Capture the cell that displays the provided text and extract its [X, Y] central coordinate. 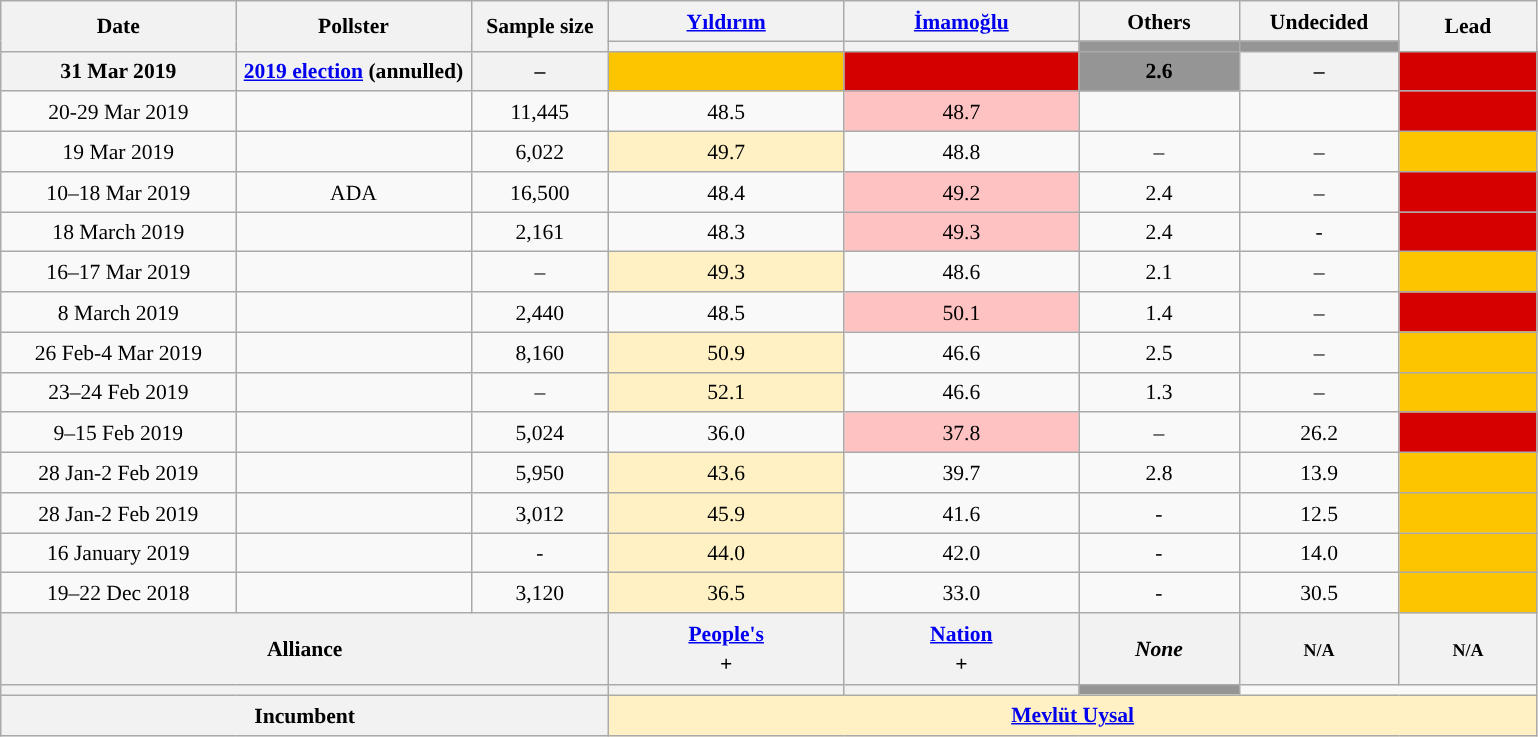
Date [118, 26]
18 March 2019 [118, 232]
People's + [726, 649]
1.3 [1159, 392]
39.7 [962, 473]
19 Mar 2019 [118, 152]
13.9 [1319, 473]
Yıldırım [726, 21]
44.0 [726, 553]
41.6 [962, 513]
23–24 Feb 2019 [118, 392]
3,120 [540, 593]
19–22 Dec 2018 [118, 593]
6,022 [540, 152]
8,160 [540, 352]
50.1 [962, 312]
48.6 [962, 272]
2,440 [540, 312]
11,445 [540, 112]
5,950 [540, 473]
2,161 [540, 232]
1.4 [1159, 312]
Pollster [354, 26]
2.8 [1159, 473]
İmamoğlu [962, 21]
16,500 [540, 192]
42.0 [962, 553]
26.2 [1319, 433]
Nation + [962, 649]
43.6 [726, 473]
Alliance [305, 649]
48.7 [962, 112]
16 January 2019 [118, 553]
48.4 [726, 192]
33.0 [962, 593]
ADA [354, 192]
49.2 [962, 192]
36.5 [726, 593]
36.0 [726, 433]
Mevlüt Uysal [1073, 716]
8 March 2019 [118, 312]
5,024 [540, 433]
50.9 [726, 352]
48.3 [726, 232]
9–15 Feb 2019 [118, 433]
2.6 [1159, 71]
Incumbent [305, 716]
14.0 [1319, 553]
2.5 [1159, 352]
Undecided [1319, 21]
16–17 Mar 2019 [118, 272]
2019 election (annulled) [354, 71]
49.7 [726, 152]
20-29 Mar 2019 [118, 112]
48.8 [962, 152]
26 Feb-4 Mar 2019 [118, 352]
10–18 Mar 2019 [118, 192]
3,012 [540, 513]
45.9 [726, 513]
2.1 [1159, 272]
Sample size [540, 26]
Others [1159, 21]
52.1 [726, 392]
None [1159, 649]
Lead [1468, 26]
30.5 [1319, 593]
31 Mar 2019 [118, 71]
12.5 [1319, 513]
37.8 [962, 433]
